For the text-containing cell, return its midpoint in [x, y] coordinate format. 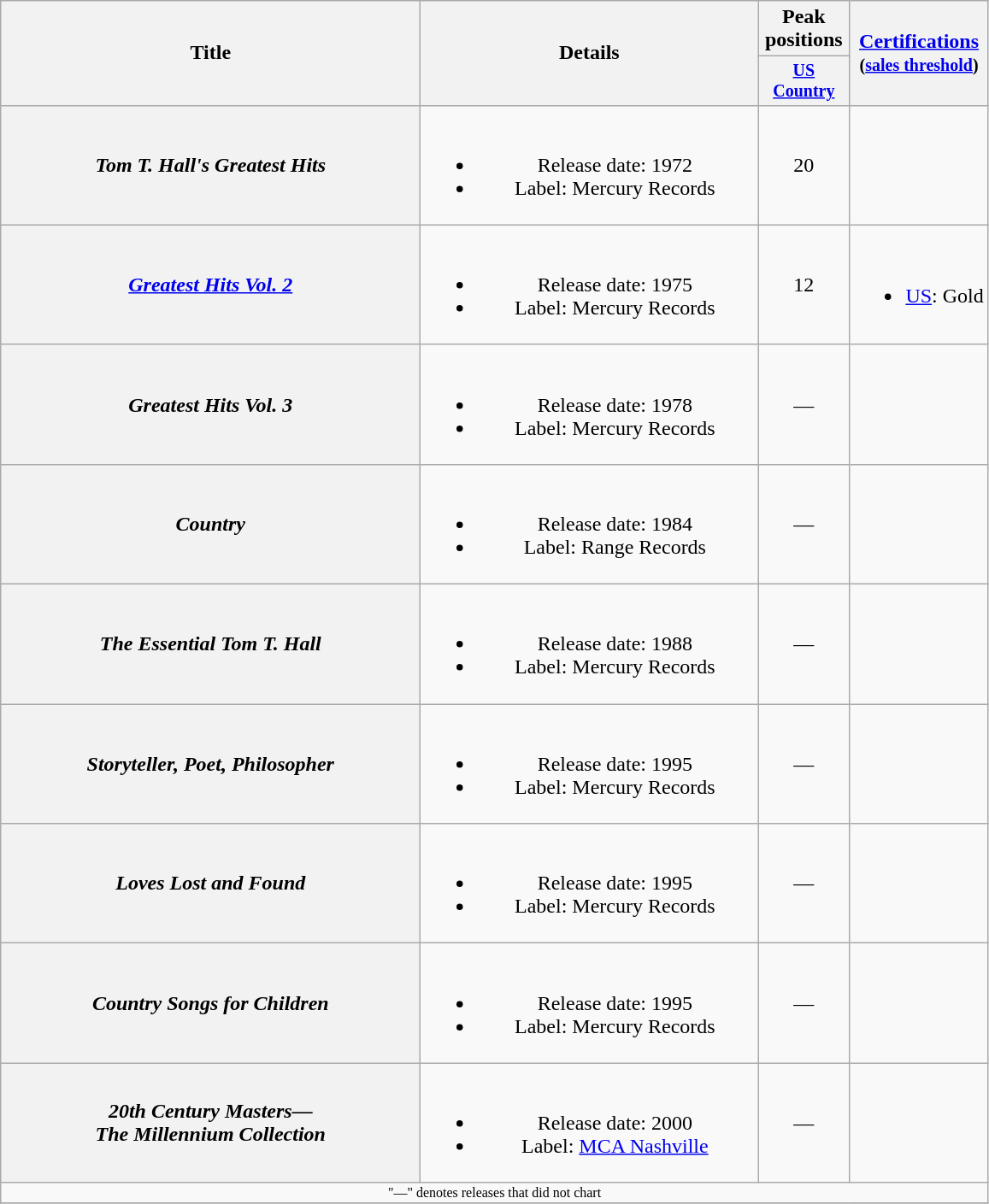
Peak positions [804, 29]
Certifications(sales threshold) [919, 53]
Release date: 1984Label: Range Records [590, 524]
Country [210, 524]
Release date: 1978Label: Mercury Records [590, 404]
Storyteller, Poet, Philosopher [210, 764]
Release date: 1972Label: Mercury Records [590, 165]
The Essential Tom T. Hall [210, 644]
US: Gold [919, 285]
Title [210, 53]
Country Songs for Children [210, 1003]
Release date: 1975Label: Mercury Records [590, 285]
Details [590, 53]
12 [804, 285]
US Country [804, 80]
20 [804, 165]
Release date: 1988Label: Mercury Records [590, 644]
"—" denotes releases that did not chart [495, 1193]
Greatest Hits Vol. 3 [210, 404]
Loves Lost and Found [210, 884]
Release date: 2000Label: MCA Nashville [590, 1123]
Greatest Hits Vol. 2 [210, 285]
Tom T. Hall's Greatest Hits [210, 165]
20th Century Masters—The Millennium Collection [210, 1123]
